Return the [X, Y] coordinate for the center point of the cell that contains the specified text.  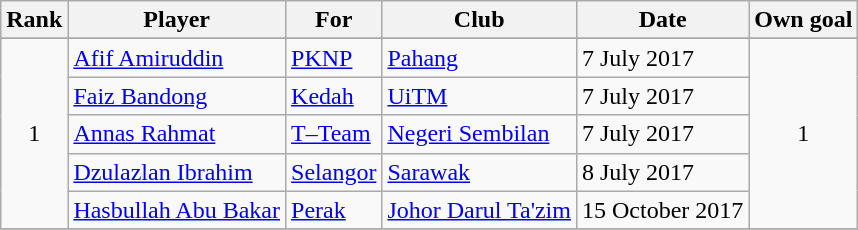
Club [480, 20]
Sarawak [480, 172]
Player [177, 20]
Date [662, 20]
For [334, 20]
Pahang [480, 58]
Johor Darul Ta'zim [480, 210]
PKNP [334, 58]
Afif Amiruddin [177, 58]
Negeri Sembilan [480, 134]
Annas Rahmat [177, 134]
Perak [334, 210]
T–Team [334, 134]
UiTM [480, 96]
Own goal [804, 20]
8 July 2017 [662, 172]
Dzulazlan Ibrahim [177, 172]
Faiz Bandong [177, 96]
15 October 2017 [662, 210]
Rank [34, 20]
Kedah [334, 96]
Hasbullah Abu Bakar [177, 210]
Selangor [334, 172]
